Output the (x, y) coordinate of the center of the cell containing the given text.  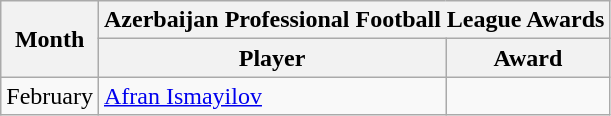
Azerbaijan Professional Football League Awards (354, 20)
Player (272, 58)
Afran Ismayilov (272, 96)
Award (528, 58)
February (50, 96)
Month (50, 39)
